Find where the given text appears and provide that cell's center as (X, Y) coordinate. 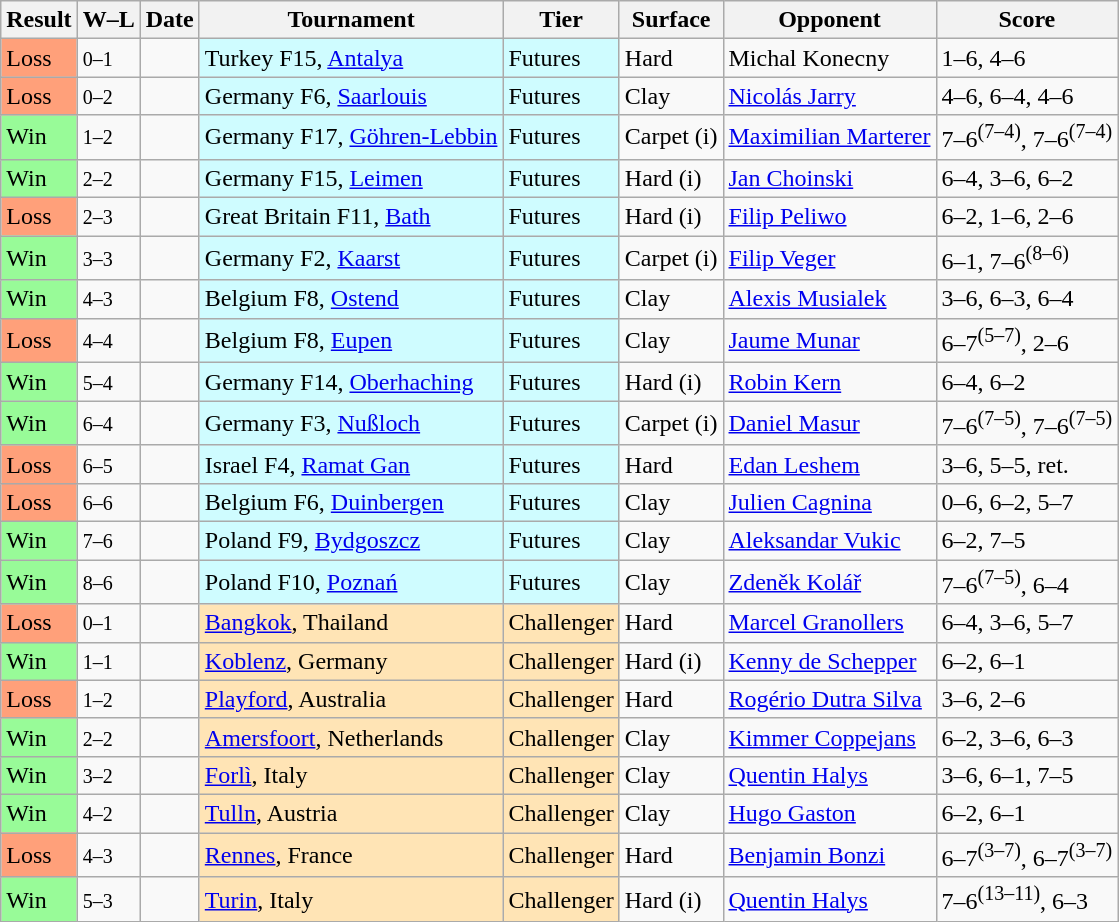
4–4 (108, 340)
6–4, 3–6, 5–7 (1027, 623)
6–2, 3–6, 6–3 (1027, 737)
Kimmer Coppejans (830, 737)
Turin, Italy (351, 900)
Hugo Gaston (830, 813)
Tournament (351, 20)
6–4, 3–6, 6–2 (1027, 178)
5–3 (108, 900)
Alexis Musialek (830, 299)
W–L (108, 20)
Filip Veger (830, 258)
Tier (561, 20)
Score (1027, 20)
Poland F9, Bydgoszcz (351, 541)
Aleksandar Vukic (830, 541)
3–6, 5–5, ret. (1027, 464)
3–6, 6–1, 7–5 (1027, 775)
6–4, 6–2 (1027, 382)
Julien Cagnina (830, 502)
5–4 (108, 382)
3–6, 2–6 (1027, 699)
Benjamin Bonzi (830, 856)
7–6(7–4), 7–6(7–4) (1027, 138)
4–6, 6–4, 4–6 (1027, 96)
Maximilian Marterer (830, 138)
Nicolás Jarry (830, 96)
Playford, Australia (351, 699)
0–2 (108, 96)
Poland F10, Poznań (351, 582)
Edan Leshem (830, 464)
6–7(3–7), 6–7(3–7) (1027, 856)
Kenny de Schepper (830, 661)
8–6 (108, 582)
Jaume Munar (830, 340)
Zdeněk Kolář (830, 582)
Germany F2, Kaarst (351, 258)
7–6 (108, 541)
Jan Choinski (830, 178)
Great Britain F11, Bath (351, 217)
Belgium F6, Duinbergen (351, 502)
Filip Peliwo (830, 217)
Robin Kern (830, 382)
Date (170, 20)
Daniel Masur (830, 424)
Rennes, France (351, 856)
Germany F3, Nußloch (351, 424)
Germany F15, Leimen (351, 178)
1–1 (108, 661)
7–6(13–11), 6–3 (1027, 900)
6–2, 1–6, 2–6 (1027, 217)
6–1, 7–6(8–6) (1027, 258)
1–6, 4–6 (1027, 58)
6–5 (108, 464)
6–2, 7–5 (1027, 541)
Amersfoort, Netherlands (351, 737)
2–3 (108, 217)
Bangkok, Thailand (351, 623)
Marcel Granollers (830, 623)
0–6, 6–2, 5–7 (1027, 502)
3–6, 6–3, 6–4 (1027, 299)
Belgium F8, Eupen (351, 340)
Surface (671, 20)
Result (39, 20)
6–6 (108, 502)
Germany F6, Saarlouis (351, 96)
Belgium F8, Ostend (351, 299)
Germany F14, Oberhaching (351, 382)
Michal Konecny (830, 58)
Germany F17, Göhren-Lebbin (351, 138)
Tulln, Austria (351, 813)
7–6(7–5), 6–4 (1027, 582)
Israel F4, Ramat Gan (351, 464)
Opponent (830, 20)
Turkey F15, Antalya (351, 58)
6–7(5–7), 2–6 (1027, 340)
3–2 (108, 775)
Forlì, Italy (351, 775)
4–2 (108, 813)
7–6(7–5), 7–6(7–5) (1027, 424)
Rogério Dutra Silva (830, 699)
Koblenz, Germany (351, 661)
6–4 (108, 424)
3–3 (108, 258)
